From the cell containing the given text, extract its center point as (X, Y) coordinate. 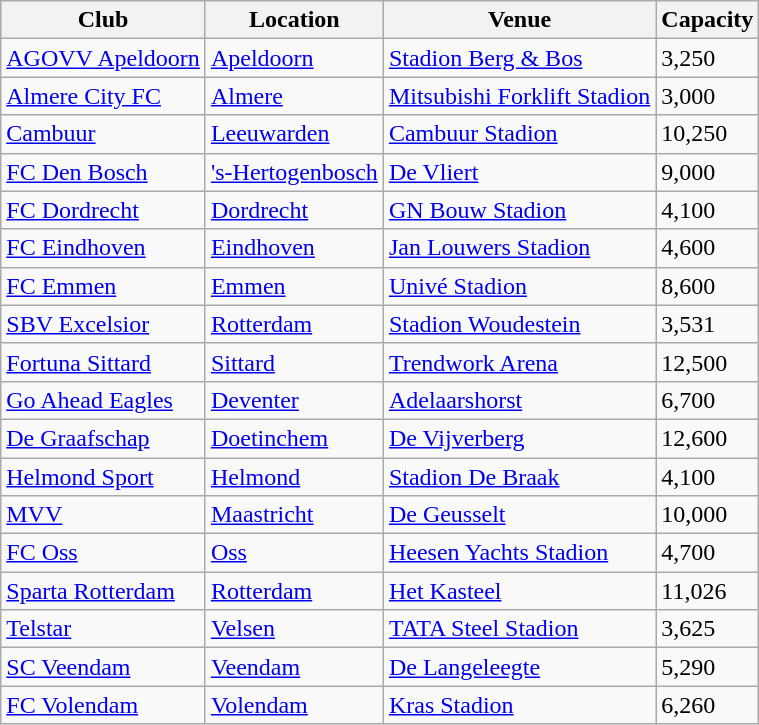
FC Eindhoven (104, 248)
10,250 (708, 134)
Emmen (294, 286)
4,600 (708, 248)
Adelaarshorst (519, 400)
4,700 (708, 553)
Almere City FC (104, 96)
8,600 (708, 286)
5,290 (708, 667)
Venue (519, 20)
3,625 (708, 629)
Sparta Rotterdam (104, 591)
3,000 (708, 96)
Trendwork Arena (519, 362)
FC Den Bosch (104, 172)
Veendam (294, 667)
De Vijverberg (519, 438)
MVV (104, 515)
De Graafschap (104, 438)
Helmond Sport (104, 477)
Go Ahead Eagles (104, 400)
Leeuwarden (294, 134)
Univé Stadion (519, 286)
Almere (294, 96)
Telstar (104, 629)
FC Oss (104, 553)
De Langeleegte (519, 667)
Stadion Woudestein (519, 324)
Volendam (294, 705)
Apeldoorn (294, 58)
's-Hertogenbosch (294, 172)
6,700 (708, 400)
Club (104, 20)
FC Emmen (104, 286)
11,026 (708, 591)
Sittard (294, 362)
Dordrecht (294, 210)
Stadion De Braak (519, 477)
Deventer (294, 400)
Kras Stadion (519, 705)
10,000 (708, 515)
De Vliert (519, 172)
Velsen (294, 629)
FC Dordrecht (104, 210)
Location (294, 20)
3,250 (708, 58)
Oss (294, 553)
Heesen Yachts Stadion (519, 553)
Jan Louwers Stadion (519, 248)
FC Volendam (104, 705)
Cambuur Stadion (519, 134)
Stadion Berg & Bos (519, 58)
6,260 (708, 705)
Doetinchem (294, 438)
AGOVV Apeldoorn (104, 58)
De Geusselt (519, 515)
Helmond (294, 477)
12,600 (708, 438)
SC Veendam (104, 667)
3,531 (708, 324)
Het Kasteel (519, 591)
Eindhoven (294, 248)
Mitsubishi Forklift Stadion (519, 96)
Maastricht (294, 515)
Cambuur (104, 134)
12,500 (708, 362)
GN Bouw Stadion (519, 210)
SBV Excelsior (104, 324)
TATA Steel Stadion (519, 629)
9,000 (708, 172)
Fortuna Sittard (104, 362)
Capacity (708, 20)
